Pinpoint the cell where the given text exists, returning its [X, Y] midpoint coordinate. 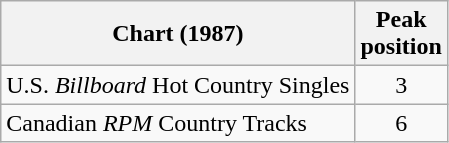
Canadian RPM Country Tracks [178, 123]
U.S. Billboard Hot Country Singles [178, 85]
6 [401, 123]
Peakposition [401, 34]
3 [401, 85]
Chart (1987) [178, 34]
